Pinpoint the cell where the given text exists, returning its [x, y] midpoint coordinate. 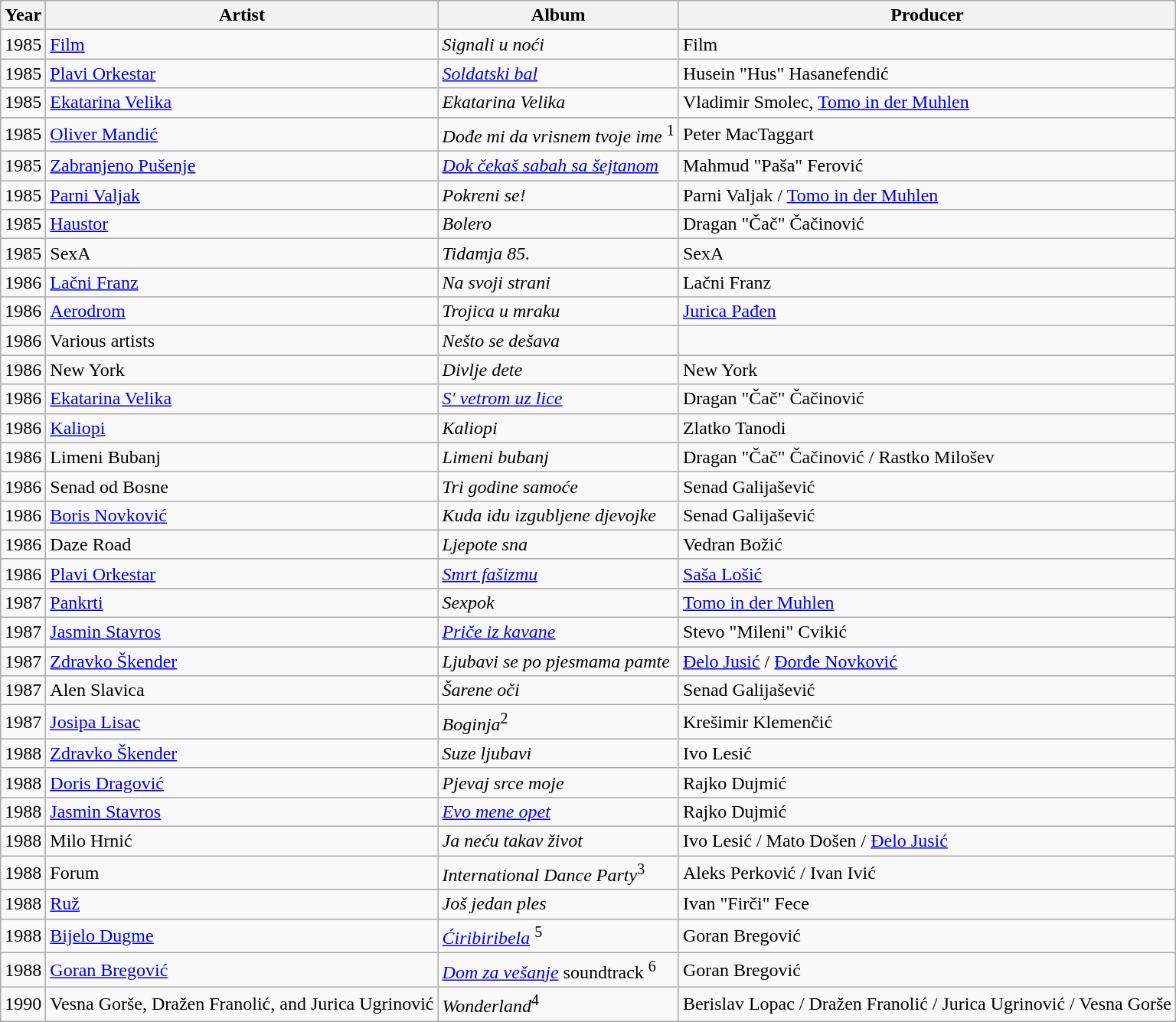
Smrt fašizmu [558, 573]
Alen Slavica [242, 691]
1990 [23, 1004]
Haustor [242, 224]
Wonderland4 [558, 1004]
Ljubavi se po pjesmama pamte [558, 661]
Forum [242, 873]
Dok čekaš sabah sa šejtanom [558, 166]
Aerodrom [242, 312]
Trojica u mraku [558, 312]
Kuda idu izgubljene djevojke [558, 515]
Doris Dragović [242, 782]
Soldatski bal [558, 73]
Daze Road [242, 544]
Suze ljubavi [558, 753]
Ja neću takav život [558, 841]
Vladimir Smolec, Tomo in der Muhlen [926, 103]
Aleks Perković / Ivan Ivić [926, 873]
Berislav Lopac / Dražen Franolić / Jurica Ugrinović / Vesna Gorše [926, 1004]
Đelo Jusić / Đorđe Novković [926, 661]
Parni Valjak / Tomo in der Muhlen [926, 195]
Zabranjeno Pušenje [242, 166]
Bolero [558, 224]
Artist [242, 15]
Mahmud "Paša" Ferović [926, 166]
Limeni Bubanj [242, 457]
Limeni bubanj [558, 457]
Stevo "Mileni" Cvikić [926, 632]
Nešto se dešava [558, 341]
Ivo Lesić [926, 753]
Divlje dete [558, 370]
Boris Novković [242, 515]
Šarene oči [558, 691]
Na svoji strani [558, 282]
Tomo in der Muhlen [926, 602]
Pankrti [242, 602]
Ćiribiribela 5 [558, 935]
Priče iz kavane [558, 632]
Various artists [242, 341]
Evo mene opet [558, 811]
Milo Hrnić [242, 841]
S' vetrom uz lice [558, 399]
Tidamja 85. [558, 253]
Pokreni se! [558, 195]
Signali u noći [558, 44]
Parni Valjak [242, 195]
Husein "Hus" Hasanefendić [926, 73]
Zlatko Tanodi [926, 428]
Vesna Gorše, Dražen Franolić, and Jurica Ugrinović [242, 1004]
International Dance Party3 [558, 873]
Bijelo Dugme [242, 935]
Oliver Mandić [242, 135]
Josipa Lisac [242, 723]
Pjevaj srce moje [558, 782]
Dom za vešanje soundtrack 6 [558, 971]
Ivo Lesić / Mato Došen / Đelo Jusić [926, 841]
Producer [926, 15]
Sexpok [558, 602]
Album [558, 15]
Ivan "Firči" Fece [926, 904]
Tri godine samoće [558, 486]
Ljepote sna [558, 544]
Dođe mi da vrisnem tvoje ime 1 [558, 135]
Vedran Božić [926, 544]
Dragan "Čač" Čačinović / Rastko Milošev [926, 457]
Year [23, 15]
Senad od Bosne [242, 486]
Ruž [242, 904]
Krešimir Klemenčić [926, 723]
Peter MacTaggart [926, 135]
Jurica Pađen [926, 312]
Boginja2 [558, 723]
Još jedan ples [558, 904]
Saša Lošić [926, 573]
